Return the [X, Y] coordinate for the center point of the cell that contains the specified text.  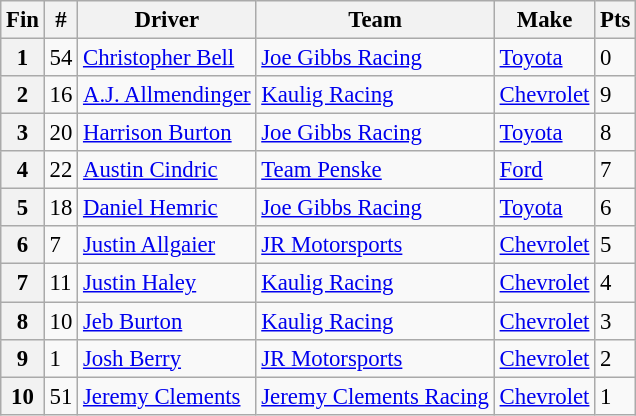
51 [60, 396]
Harrison Burton [167, 133]
0 [616, 58]
Driver [167, 20]
Daniel Hemric [167, 208]
# [60, 20]
Jeb Burton [167, 321]
Jeremy Clements [167, 396]
Team [375, 20]
Christopher Bell [167, 58]
Justin Allgaier [167, 245]
Make [544, 20]
Fin [23, 20]
20 [60, 133]
11 [60, 283]
A.J. Allmendinger [167, 95]
Austin Cindric [167, 170]
16 [60, 95]
Josh Berry [167, 358]
Justin Haley [167, 283]
22 [60, 170]
Jeremy Clements Racing [375, 396]
54 [60, 58]
Team Penske [375, 170]
18 [60, 208]
Pts [616, 20]
Ford [544, 170]
